Provide the (x, y) coordinate of the cell's center where the given text is located.  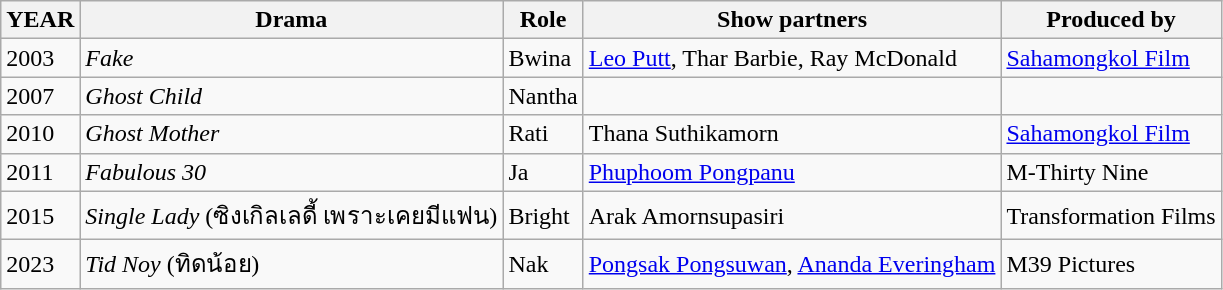
2023 (40, 264)
2003 (40, 58)
Ghost Child (292, 96)
Tid Noy (ทิดน้อย) (292, 264)
2010 (40, 134)
Rati (543, 134)
M-Thirty Nine (1111, 172)
2015 (40, 216)
Drama (292, 20)
Arak Amornsupasiri (792, 216)
Single Lady (ซิงเกิลเลดี้ เพราะเคยมีแฟน) (292, 216)
Transformation Films (1111, 216)
Bwina (543, 58)
2007 (40, 96)
Nak (543, 264)
Fake (292, 58)
Pongsak Pongsuwan, Ananda Everingham (792, 264)
Ja (543, 172)
Phuphoom Pongpanu (792, 172)
Show partners (792, 20)
Nantha (543, 96)
Role (543, 20)
Leo Putt, Thar Barbie, Ray McDonald (792, 58)
YEAR (40, 20)
Thana Suthikamorn (792, 134)
Ghost Mother (292, 134)
Produced by (1111, 20)
M39 Pictures (1111, 264)
Bright (543, 216)
2011 (40, 172)
Fabulous 30 (292, 172)
